Identify which cell holds the provided text, then report its [x, y] central coordinate. 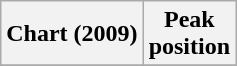
Chart (2009) [72, 34]
Peakposition [189, 34]
